Output the (x, y) coordinate of the center of the cell containing the given text.  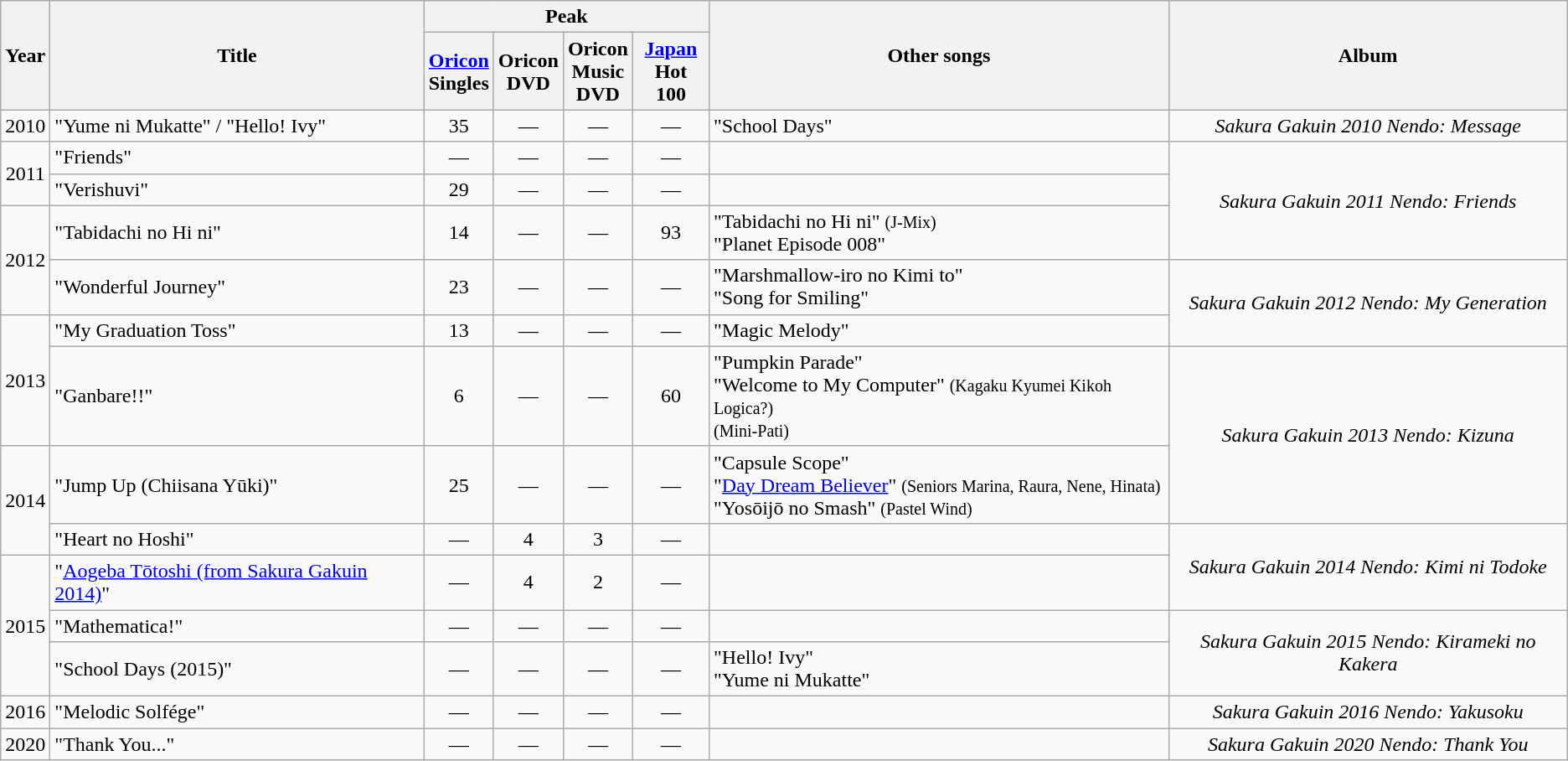
Sakura Gakuin 2015 Nendo: Kirameki no Kakera (1368, 654)
"Thank You..." (237, 744)
"Mathematica!" (237, 626)
"Pumpkin Parade""Welcome to My Computer" (Kagaku Kyumei Kikoh Logica?) (Mini-Pati) (940, 396)
"Magic Melody" (940, 330)
OriconDVD (528, 71)
Peak (566, 17)
2014 (25, 500)
2015 (25, 625)
"My Graduation Toss" (237, 330)
"School Days" (940, 126)
Sakura Gakuin 2011 Nendo: Friends (1368, 201)
"Marshmallow-iro no Kimi to""Song for Smiling" (940, 287)
Album (1368, 55)
3 (598, 539)
Sakura Gakuin 2010 Nendo: Message (1368, 126)
"Jump Up (Chiisana Yūki)" (237, 484)
93 (670, 233)
"Tabidachi no Hi ni" (237, 233)
"Friends" (237, 158)
OriconSingles (459, 71)
Year (25, 55)
Sakura Gakuin 2016 Nendo: Yakusoku (1368, 712)
35 (459, 126)
Sakura Gakuin 2020 Nendo: Thank You (1368, 744)
"Heart no Hoshi" (237, 539)
"Wonderful Journey" (237, 287)
"Verishuvi" (237, 189)
25 (459, 484)
6 (459, 396)
Title (237, 55)
2016 (25, 712)
14 (459, 233)
OriconMusicDVD (598, 71)
13 (459, 330)
JapanHot 100 (670, 71)
29 (459, 189)
"Tabidachi no Hi ni" (J-Mix)"Planet Episode 008" (940, 233)
"Melodic Solfége" (237, 712)
Sakura Gakuin 2013 Nendo: Kizuna (1368, 434)
"School Days (2015)" (237, 669)
Sakura Gakuin 2014 Nendo: Kimi ni Todoke (1368, 567)
"Capsule Scope""Day Dream Believer" (Seniors Marina, Raura, Nene, Hinata)"Yosōijō no Smash" (Pastel Wind) (940, 484)
2012 (25, 260)
23 (459, 287)
"Ganbare!!" (237, 396)
"Hello! Ivy""Yume ni Mukatte" (940, 669)
2010 (25, 126)
2011 (25, 173)
2 (598, 582)
Sakura Gakuin 2012 Nendo: My Generation (1368, 303)
Other songs (940, 55)
60 (670, 396)
2013 (25, 380)
"Yume ni Mukatte" / "Hello! Ivy" (237, 126)
"Aogeba Tōtoshi (from Sakura Gakuin 2014)" (237, 582)
2020 (25, 744)
